Find where the given text appears and provide that cell's center as [x, y] coordinate. 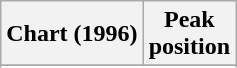
Chart (1996) [72, 34]
Peakposition [189, 34]
